Provide the [x, y] coordinate of the cell's center where the given text is located.  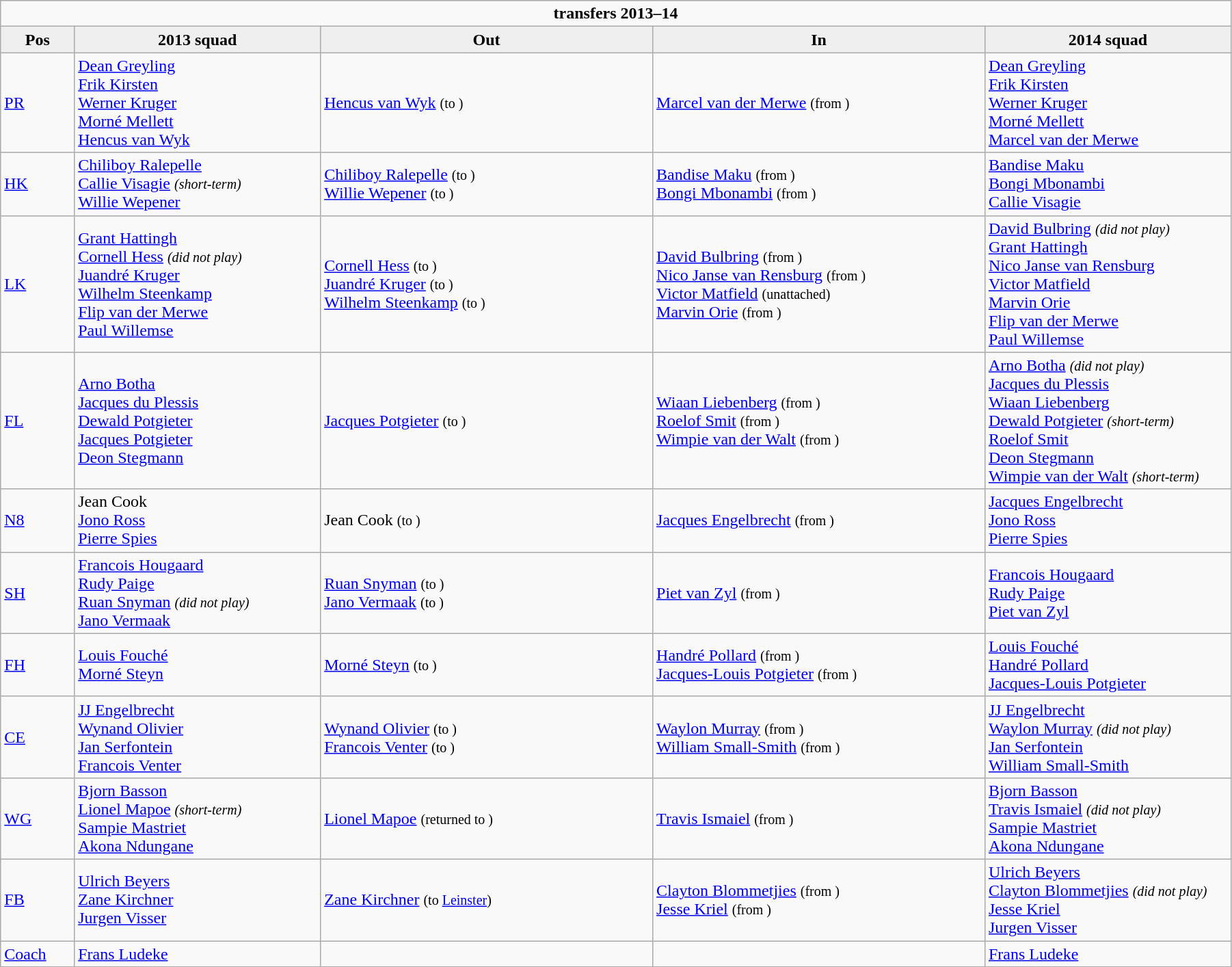
Piet van Zyl (from ) [819, 592]
JJ EngelbrechtWaylon Murray (did not play)Jan SerfonteinWilliam Small-Smith [1108, 737]
Bandise Maku (from ) Bongi Mbonambi (from ) [819, 184]
Clayton Blommetjies (from ) Jesse Kriel (from ) [819, 900]
Chiliboy Ralepelle (to ) Willie Wepener (to ) [487, 184]
Jacques Engelbrecht (from ) [819, 520]
Out [487, 40]
Bandise MakuBongi MbonambiCallie Visagie [1108, 184]
Francois HougaardRudy PaigePiet van Zyl [1108, 592]
Wynand Olivier (to ) Francois Venter (to ) [487, 737]
Dean GreylingFrik KirstenWerner KrugerMorné MellettMarcel van der Merwe [1108, 103]
Bjorn BassonLionel Mapoe (short-term)Sampie MastrietAkona Ndungane [198, 818]
Ruan Snyman (to ) Jano Vermaak (to ) [487, 592]
Pos [38, 40]
David Bulbring (from ) Nico Janse van Rensburg (from ) Victor Matfield (unattached) Marvin Orie (from ) [819, 284]
SH [38, 592]
Travis Ismaiel (from ) [819, 818]
CE [38, 737]
WG [38, 818]
HK [38, 184]
N8 [38, 520]
In [819, 40]
Cornell Hess (to ) Juandré Kruger (to ) Wilhelm Steenkamp (to ) [487, 284]
Jacques Potgieter (to ) [487, 421]
Wiaan Liebenberg (from ) Roelof Smit (from ) Wimpie van der Walt (from ) [819, 421]
Jean CookJono RossPierre Spies [198, 520]
Ulrich BeyersZane KirchnerJurgen Visser [198, 900]
Arno Botha (did not play)Jacques du PlessisWiaan LiebenbergDewald Potgieter (short-term)Roelof SmitDeon StegmannWimpie van der Walt (short-term) [1108, 421]
PR [38, 103]
Arno BothaJacques du PlessisDewald PotgieterJacques PotgieterDeon Stegmann [198, 421]
Bjorn BassonTravis Ismaiel (did not play)Sampie MastrietAkona Ndungane [1108, 818]
Grant HattinghCornell Hess (did not play)Juandré KrugerWilhelm SteenkampFlip van der MerwePaul Willemse [198, 284]
FB [38, 900]
Marcel van der Merwe (from ) [819, 103]
Hencus van Wyk (to ) [487, 103]
Jean Cook (to ) [487, 520]
Chiliboy RalepelleCallie Visagie (short-term)Willie Wepener [198, 184]
FH [38, 665]
Zane Kirchner (to Leinster) [487, 900]
FL [38, 421]
Handré Pollard (from ) Jacques-Louis Potgieter (from ) [819, 665]
2014 squad [1108, 40]
2013 squad [198, 40]
Coach [38, 954]
Lionel Mapoe (returned to ) [487, 818]
Louis FouchéMorné Steyn [198, 665]
David Bulbring (did not play)Grant HattinghNico Janse van RensburgVictor MatfieldMarvin OrieFlip van der MerwePaul Willemse [1108, 284]
LK [38, 284]
Louis FouchéHandré PollardJacques-Louis Potgieter [1108, 665]
transfers 2013–14 [616, 14]
Dean GreylingFrik KirstenWerner KrugerMorné MellettHencus van Wyk [198, 103]
Waylon Murray (from ) William Small-Smith (from ) [819, 737]
Ulrich BeyersClayton Blommetjies (did not play)Jesse KrielJurgen Visser [1108, 900]
JJ EngelbrechtWynand OlivierJan SerfonteinFrancois Venter [198, 737]
Jacques EngelbrechtJono RossPierre Spies [1108, 520]
Morné Steyn (to ) [487, 665]
Francois HougaardRudy PaigeRuan Snyman (did not play)Jano Vermaak [198, 592]
